Return the (x, y) coordinate for the center point of the cell that contains the specified text.  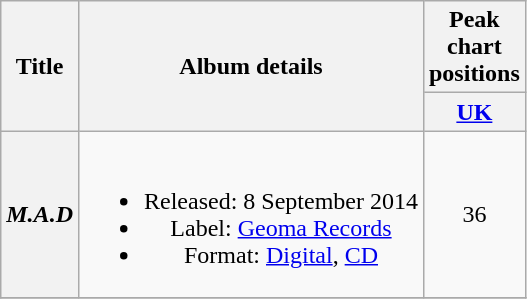
Released: 8 September 2014Label: Geoma RecordsFormat: Digital, CD (250, 214)
Title (40, 66)
Peakchartpositions (474, 47)
M.A.D (40, 214)
Album details (250, 66)
UK (474, 112)
36 (474, 214)
